Scan for the cell matching the given text and deliver its [X, Y] coordinate at center. 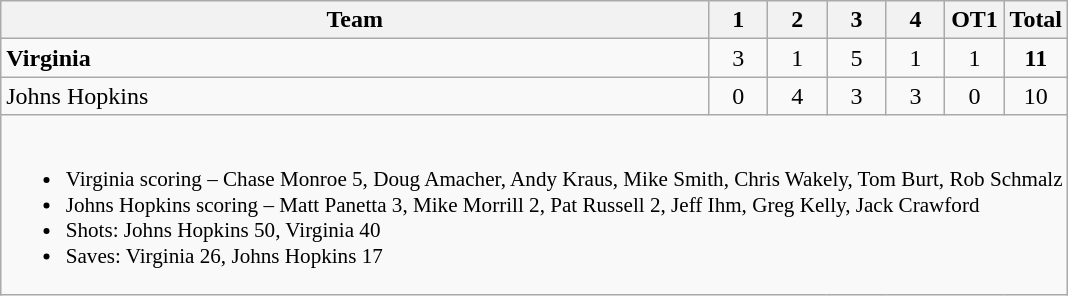
2 [798, 20]
5 [856, 58]
10 [1036, 96]
Johns Hopkins [355, 96]
Virginia [355, 58]
Team [355, 20]
OT1 [974, 20]
11 [1036, 58]
Total [1036, 20]
